Pinpoint the cell where the given text exists, returning its (X, Y) midpoint coordinate. 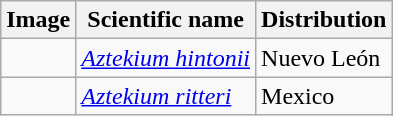
Scientific name (166, 20)
Nuevo León (324, 58)
Distribution (324, 20)
Aztekium hintonii (166, 58)
Image (38, 20)
Aztekium ritteri (166, 96)
Mexico (324, 96)
